Output the (X, Y) coordinate of the center of the cell containing the given text.  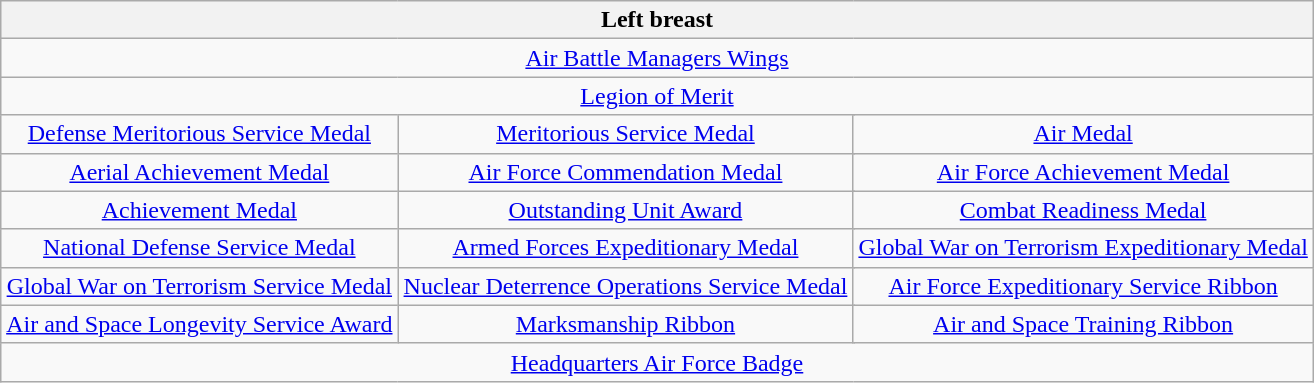
Armed Forces Expeditionary Medal (626, 248)
Headquarters Air Force Badge (658, 362)
Air Medal (1083, 134)
Air and Space Longevity Service Award (200, 324)
Outstanding Unit Award (626, 210)
Legion of Merit (658, 96)
Air Battle Managers Wings (658, 58)
Global War on Terrorism Expeditionary Medal (1083, 248)
Air and Space Training Ribbon (1083, 324)
Air Force Achievement Medal (1083, 172)
Marksmanship Ribbon (626, 324)
Air Force Commendation Medal (626, 172)
Nuclear Deterrence Operations Service Medal (626, 286)
Aerial Achievement Medal (200, 172)
Global War on Terrorism Service Medal (200, 286)
Air Force Expeditionary Service Ribbon (1083, 286)
Meritorious Service Medal (626, 134)
Achievement Medal (200, 210)
Combat Readiness Medal (1083, 210)
National Defense Service Medal (200, 248)
Defense Meritorious Service Medal (200, 134)
Left breast (658, 20)
